Locate the cell with the specified text and output its (X, Y) center coordinate. 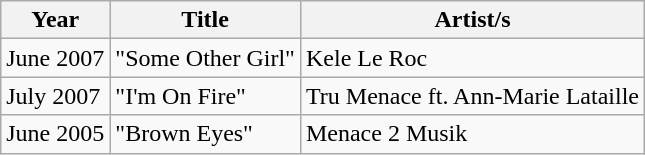
"Brown Eyes" (206, 134)
June 2005 (56, 134)
Title (206, 20)
June 2007 (56, 58)
July 2007 (56, 96)
"I'm On Fire" (206, 96)
Tru Menace ft. Ann-Marie Lataille (472, 96)
Year (56, 20)
"Some Other Girl" (206, 58)
Menace 2 Musik (472, 134)
Kele Le Roc (472, 58)
Artist/s (472, 20)
